Capture the cell that displays the provided text and extract its (X, Y) central coordinate. 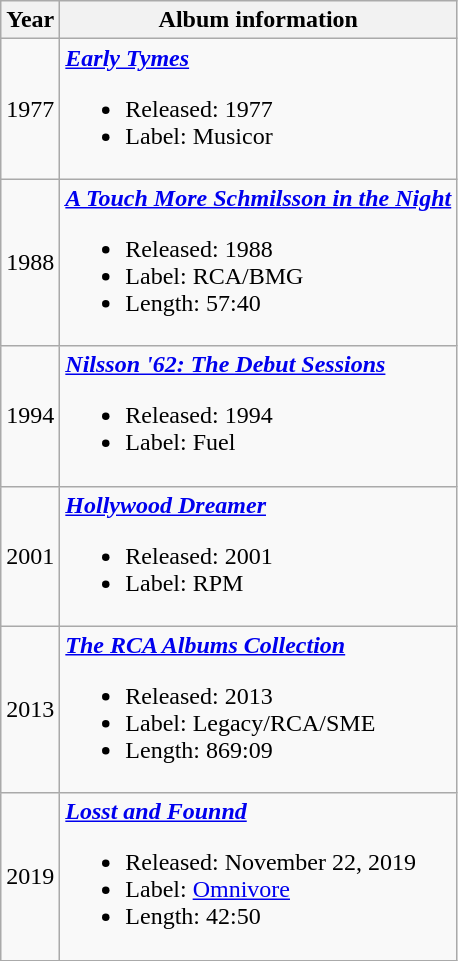
Hollywood DreamerReleased: 2001Label: RPM (258, 556)
Nilsson '62: The Debut SessionsReleased: 1994Label: Fuel (258, 416)
2001 (30, 556)
Album information (258, 20)
2019 (30, 876)
A Touch More Schmilsson in the NightReleased: 1988Label: RCA/BMGLength: 57:40 (258, 262)
Early TymesReleased: 1977Label: Musicor (258, 109)
1994 (30, 416)
2013 (30, 710)
1977 (30, 109)
Year (30, 20)
Losst and FounndReleased: November 22, 2019Label: OmnivoreLength: 42:50 (258, 876)
1988 (30, 262)
The RCA Albums CollectionReleased: 2013Label: Legacy/RCA/SMELength: 869:09 (258, 710)
